Identify which cell holds the provided text, then report its (x, y) central coordinate. 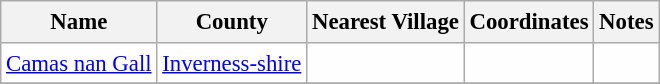
Coordinates (529, 22)
Notes (626, 22)
Nearest Village (386, 22)
Camas nan Gall (79, 62)
County (232, 22)
Inverness-shire (232, 62)
Name (79, 22)
